Capture the cell that displays the provided text and extract its [X, Y] central coordinate. 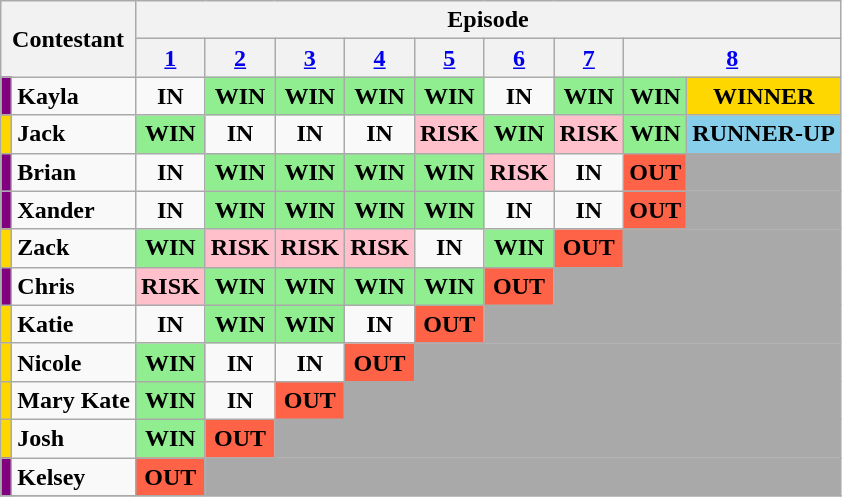
4 [380, 58]
Xander [74, 210]
7 [589, 58]
Katie [74, 324]
Kayla [74, 96]
Jack [74, 134]
Kelsey [74, 477]
3 [310, 58]
Josh [74, 438]
Nicole [74, 362]
Chris [74, 286]
6 [519, 58]
Mary Kate [74, 400]
Brian [74, 172]
RUNNER-UP [764, 134]
Contestant [68, 39]
5 [449, 58]
Zack [74, 248]
8 [732, 58]
1 [170, 58]
Episode [488, 20]
WINNER [764, 96]
2 [240, 58]
